Extract the [x, y] coordinate from the center of the cell holding the provided text.  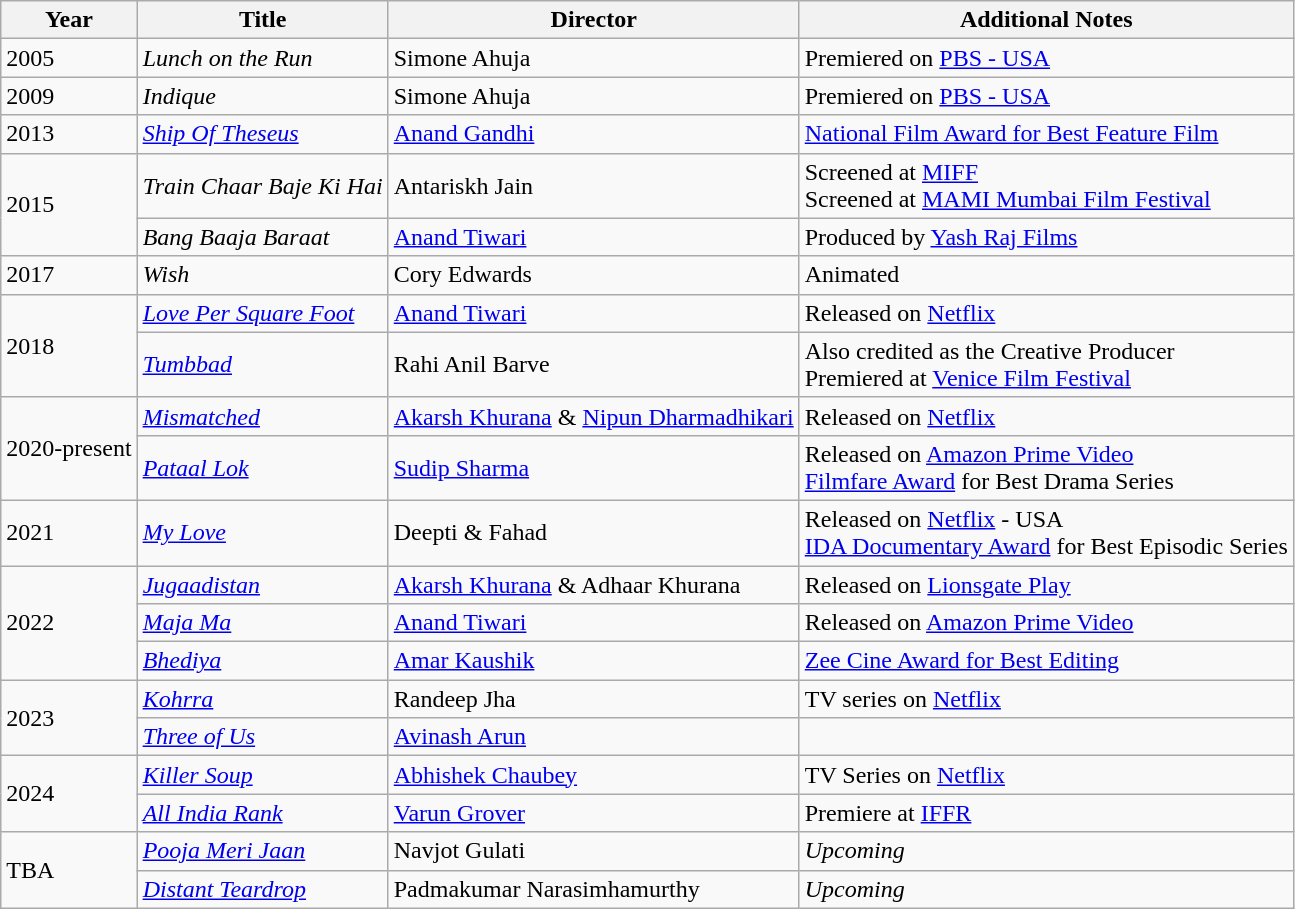
2018 [69, 346]
Animated [1046, 275]
Premiere at IFFR [1046, 813]
Pooja Meri Jaan [262, 851]
2017 [69, 275]
Bang Baaja Baraat [262, 237]
TV series on Netflix [1046, 699]
Released on Amazon Prime Video [1046, 623]
Indique [262, 96]
Year [69, 20]
Director [594, 20]
2009 [69, 96]
Screened at MIFFScreened at MAMI Mumbai Film Festival [1046, 186]
My Love [262, 532]
Antariskh Jain [594, 186]
Ship Of Theseus [262, 134]
National Film Award for Best Feature Film [1046, 134]
Jugaadistan [262, 585]
2023 [69, 718]
Maja Ma [262, 623]
Additional Notes [1046, 20]
Akarsh Khurana & Adhaar Khurana [594, 585]
Kohrra [262, 699]
2013 [69, 134]
Title [262, 20]
Train Chaar Baje Ki Hai [262, 186]
Varun Grover [594, 813]
Pataal Lok [262, 468]
All India Rank [262, 813]
Tumbbad [262, 364]
Lunch on the Run [262, 58]
Anand Gandhi [594, 134]
Amar Kaushik [594, 661]
Released on Amazon Prime VideoFilmfare Award for Best Drama Series [1046, 468]
2024 [69, 794]
Zee Cine Award for Best Editing [1046, 661]
Cory Edwards [594, 275]
Abhishek Chaubey [594, 775]
2020-present [69, 448]
Randeep Jha [594, 699]
Mismatched [262, 416]
Killer Soup [262, 775]
Distant Teardrop [262, 889]
Deepti & Fahad [594, 532]
Wish [262, 275]
2022 [69, 623]
Also credited as the Creative ProducerPremiered at Venice Film Festival [1046, 364]
Three of Us [262, 737]
TV Series on Netflix [1046, 775]
Released on Netflix - USAIDA Documentary Award for Best Episodic Series [1046, 532]
2021 [69, 532]
Avinash Arun [594, 737]
Akarsh Khurana & Nipun Dharmadhikari [594, 416]
Bhediya [262, 661]
Rahi Anil Barve [594, 364]
Released on Lionsgate Play [1046, 585]
Padmakumar Narasimhamurthy [594, 889]
Produced by Yash Raj Films [1046, 237]
Sudip Sharma [594, 468]
2005 [69, 58]
Love Per Square Foot [262, 313]
Navjot Gulati [594, 851]
TBA [69, 870]
2015 [69, 204]
